Identify which cell holds the provided text, then report its (x, y) central coordinate. 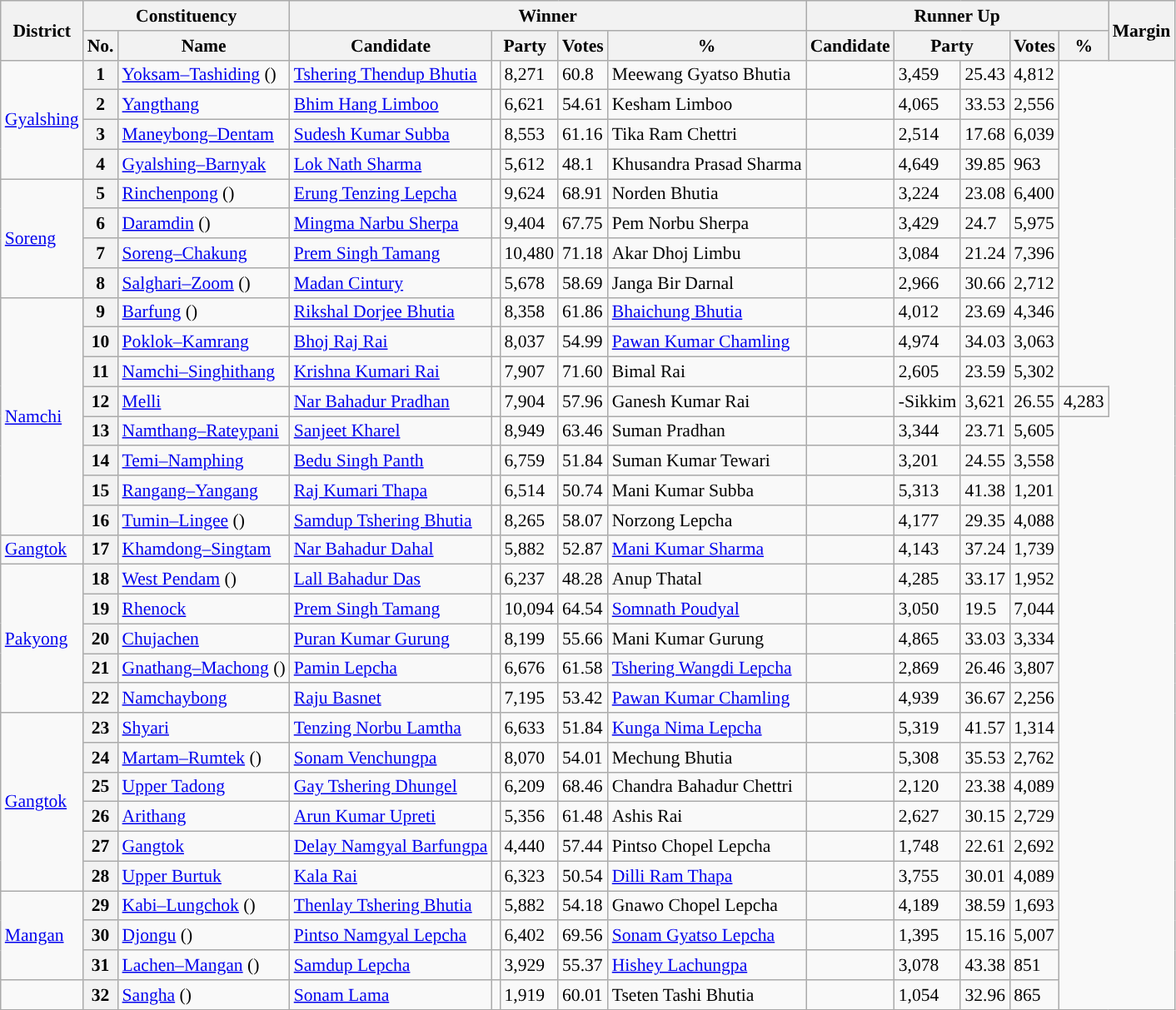
3,078 (928, 965)
55.66 (583, 639)
1,739 (1034, 550)
33.53 (984, 105)
Mechung Bhutia (707, 758)
Norzong Lepcha (707, 520)
24 (101, 758)
Barfung () (204, 312)
Meewang Gyatso Bhutia (707, 75)
5,007 (1034, 936)
1,693 (1034, 906)
Pakyong (42, 639)
4,440 (530, 847)
14 (101, 461)
Gnathang–Machong () (204, 669)
Suman Kumar Tewari (707, 461)
3,929 (530, 965)
6,402 (530, 936)
Mingma Narbu Sherpa (391, 224)
54.01 (583, 758)
4,346 (1034, 312)
Delay Namgyal Barfungpa (391, 847)
Sudesh Kumar Subba (391, 135)
Nar Bahadur Dahal (391, 550)
54.99 (583, 342)
Mangan (42, 936)
Gyalshing (42, 119)
2,605 (928, 372)
8,265 (530, 520)
Bhoj Raj Rai (391, 342)
60.8 (583, 75)
58.07 (583, 520)
61.58 (583, 669)
3,807 (1034, 669)
58.69 (583, 283)
43.38 (984, 965)
Raju Basnet (391, 699)
26.46 (984, 669)
Suman Pradhan (707, 431)
Poklok–Kamrang (204, 342)
1,919 (530, 995)
Bimal Rai (707, 372)
17 (101, 550)
Akar Dhoj Limbu (707, 253)
54.61 (583, 105)
Madan Cintury (391, 283)
2 (101, 105)
6,209 (530, 787)
Soreng (42, 238)
Sangha () (204, 995)
3,334 (1034, 639)
5,678 (530, 283)
22.61 (984, 847)
Mani Kumar Gurung (707, 639)
865 (1034, 995)
2,729 (1034, 817)
Upper Tadong (204, 787)
Lok Nath Sharma (391, 164)
5,313 (928, 490)
63.46 (583, 431)
6,514 (530, 490)
61.48 (583, 817)
8,553 (530, 135)
3,755 (928, 876)
9,624 (530, 194)
2,556 (1034, 105)
32.96 (984, 995)
36.67 (984, 699)
Rangang–Yangang (204, 490)
2,762 (1034, 758)
Kala Rai (391, 876)
50.54 (583, 876)
Puran Kumar Gurung (391, 639)
8,037 (530, 342)
10,480 (530, 253)
22 (101, 699)
5,319 (928, 728)
Sanjeet Kharel (391, 431)
1,054 (928, 995)
Melli (204, 401)
Khusandra Prasad Sharma (707, 164)
33.03 (984, 639)
7,044 (1034, 609)
38.59 (984, 906)
16 (101, 520)
Name (204, 46)
30 (101, 936)
31 (101, 965)
8,949 (530, 431)
4,283 (1084, 401)
Erung Tenzing Lepcha (391, 194)
54.18 (583, 906)
Raj Kumari Thapa (391, 490)
Arun Kumar Upreti (391, 817)
6,237 (530, 580)
3,621 (984, 401)
Upper Burtuk (204, 876)
Namchaybong (204, 699)
2,627 (928, 817)
29 (101, 906)
Tumin–Lingee () (204, 520)
Ganesh Kumar Rai (707, 401)
3,459 (928, 75)
5,356 (530, 817)
Chujachen (204, 639)
6,400 (1034, 194)
4,865 (928, 639)
Khamdong–Singtam (204, 550)
Rinchenpong () (204, 194)
23.38 (984, 787)
Pintso Namgyal Lepcha (391, 936)
39.85 (984, 164)
15.16 (984, 936)
3,063 (1034, 342)
27 (101, 847)
No. (101, 46)
1,314 (1034, 728)
29.35 (984, 520)
6,676 (530, 669)
57.44 (583, 847)
18 (101, 580)
Gyalshing–Barnyak (204, 164)
Tshering Thendup Bhutia (391, 75)
4,974 (928, 342)
Mani Kumar Subba (707, 490)
24.7 (984, 224)
Gnawo Chopel Lepcha (707, 906)
6,633 (530, 728)
3 (101, 135)
5,975 (1034, 224)
Salghari–Zoom () (204, 283)
Anup Thatal (707, 580)
3,558 (1034, 461)
8 (101, 283)
Winner (548, 16)
Bhim Hang Limboo (391, 105)
Rikshal Dorjee Bhutia (391, 312)
Norden Bhutia (707, 194)
Ashis Rai (707, 817)
Chandra Bahadur Chettri (707, 787)
Kunga Nima Lepcha (707, 728)
12 (101, 401)
68.46 (583, 787)
48.28 (583, 580)
21 (101, 669)
4,939 (928, 699)
4,088 (1034, 520)
4,177 (928, 520)
Djongu () (204, 936)
35.53 (984, 758)
3,224 (928, 194)
Sonam Venchungpa (391, 758)
26.55 (1034, 401)
8,070 (530, 758)
Rhenock (204, 609)
7,907 (530, 372)
Dilli Ram Thapa (707, 876)
8,199 (530, 639)
Janga Bir Darnal (707, 283)
5,302 (1034, 372)
Namchi (42, 416)
Shyari (204, 728)
1 (101, 75)
41.57 (984, 728)
District (42, 30)
Samdup Lepcha (391, 965)
61.16 (583, 135)
13 (101, 431)
Somnath Poudyal (707, 609)
Samdup Tshering Bhutia (391, 520)
Gay Tshering Dhungel (391, 787)
21.24 (984, 253)
Constituency (187, 16)
6 (101, 224)
Tseten Tashi Bhutia (707, 995)
8,271 (530, 75)
23.71 (984, 431)
41.38 (984, 490)
64.54 (583, 609)
23.08 (984, 194)
7,396 (1034, 253)
5,308 (928, 758)
4,189 (928, 906)
3,084 (928, 253)
69.56 (583, 936)
Yoksam–Tashiding () (204, 75)
1,748 (928, 847)
5,605 (1034, 431)
15 (101, 490)
2,256 (1034, 699)
30.66 (984, 283)
3,344 (928, 431)
9,404 (530, 224)
1,395 (928, 936)
Martam–Rumtek () (204, 758)
33.17 (984, 580)
2,692 (1034, 847)
2,120 (928, 787)
Margin (1142, 30)
Lall Bahadur Das (391, 580)
17.68 (984, 135)
52.87 (583, 550)
10,094 (530, 609)
23.59 (984, 372)
10 (101, 342)
Bedu Singh Panth (391, 461)
6,759 (530, 461)
Namthang–Rateypani (204, 431)
Temi–Namphing (204, 461)
23 (101, 728)
25 (101, 787)
Nar Bahadur Pradhan (391, 401)
60.01 (583, 995)
Kesham Limboo (707, 105)
Daramdin () (204, 224)
2,869 (928, 669)
32 (101, 995)
Soreng–Chakung (204, 253)
4,812 (1034, 75)
Tenzing Norbu Lamtha (391, 728)
Tika Ram Chettri (707, 135)
19 (101, 609)
7 (101, 253)
Thenlay Tshering Bhutia (391, 906)
7,195 (530, 699)
1,952 (1034, 580)
4,012 (928, 312)
2,712 (1034, 283)
50.74 (583, 490)
6,323 (530, 876)
57.96 (583, 401)
23.69 (984, 312)
963 (1034, 164)
2,966 (928, 283)
30.15 (984, 817)
61.86 (583, 312)
851 (1034, 965)
Kabi–Lungchok () (204, 906)
Mani Kumar Sharma (707, 550)
19.5 (984, 609)
3,050 (928, 609)
55.37 (583, 965)
28 (101, 876)
8,358 (530, 312)
9 (101, 312)
67.75 (583, 224)
4,285 (928, 580)
68.91 (583, 194)
37.24 (984, 550)
24.55 (984, 461)
Krishna Kumari Rai (391, 372)
Pintso Chopel Lepcha (707, 847)
-Sikkim (928, 401)
7,904 (530, 401)
Arithang (204, 817)
11 (101, 372)
Yangthang (204, 105)
Lachen–Mangan () (204, 965)
34.03 (984, 342)
Pem Norbu Sherpa (707, 224)
West Pendam () (204, 580)
20 (101, 639)
Tshering Wangdi Lepcha (707, 669)
Bhaichung Bhutia (707, 312)
26 (101, 817)
Maneybong–Dentam (204, 135)
25.43 (984, 75)
53.42 (583, 699)
2,514 (928, 135)
71.18 (583, 253)
3,201 (928, 461)
Pamin Lepcha (391, 669)
48.1 (583, 164)
Sonam Gyatso Lepcha (707, 936)
Runner Up (958, 16)
5,612 (530, 164)
30.01 (984, 876)
71.60 (583, 372)
1,201 (1034, 490)
Namchi–Singhithang (204, 372)
6,621 (530, 105)
4,065 (928, 105)
5 (101, 194)
4 (101, 164)
Sonam Lama (391, 995)
3,429 (928, 224)
Hishey Lachungpa (707, 965)
4,649 (928, 164)
4,143 (928, 550)
6,039 (1034, 135)
